Extract the [x, y] coordinate from the center of the cell holding the provided text.  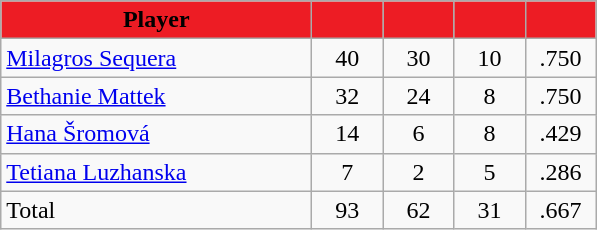
7 [348, 172]
14 [348, 134]
.286 [560, 172]
5 [490, 172]
Hana Šromová [156, 134]
6 [418, 134]
10 [490, 58]
40 [348, 58]
2 [418, 172]
Player [156, 20]
31 [490, 210]
93 [348, 210]
Tetiana Luzhanska [156, 172]
32 [348, 96]
24 [418, 96]
.429 [560, 134]
Bethanie Mattek [156, 96]
62 [418, 210]
Total [156, 210]
Milagros Sequera [156, 58]
.667 [560, 210]
30 [418, 58]
